Find where the given text appears and provide that cell's center as (X, Y) coordinate. 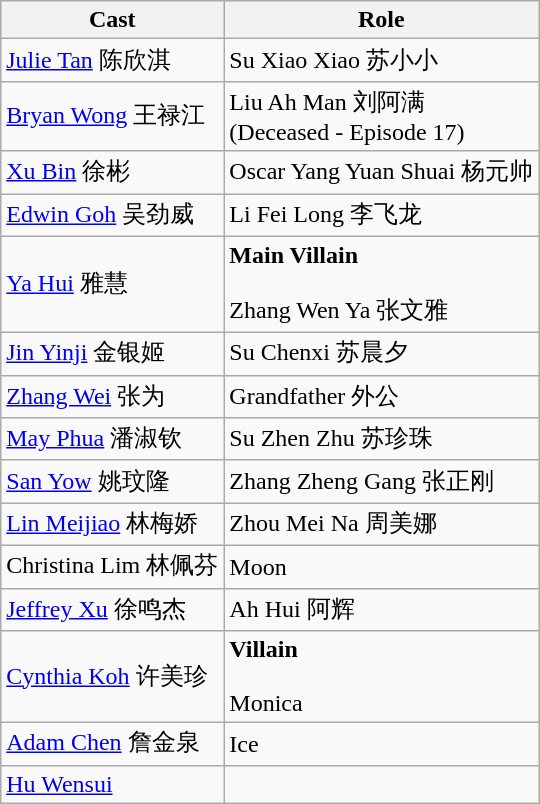
San Yow 姚玟隆 (112, 482)
Bryan Wong 王禄江 (112, 116)
Su Chenxi 苏晨夕 (382, 354)
Adam Chen 詹金泉 (112, 744)
Cynthia Koh 许美珍 (112, 677)
Edwin Goh 吴劲威 (112, 216)
Julie Tan 陈欣淇 (112, 60)
Main Villain Zhang Wen Ya 张文雅 (382, 284)
Grandfather 外公 (382, 396)
Ah Hui 阿辉 (382, 610)
Zhang Wei 张为 (112, 396)
Zhou Mei Na 周美娜 (382, 524)
Moon (382, 566)
Cast (112, 20)
Su Xiao Xiao 苏小小 (382, 60)
Li Fei Long 李飞龙 (382, 216)
Su Zhen Zhu 苏珍珠 (382, 440)
Role (382, 20)
Liu Ah Man 刘阿满 (Deceased - Episode 17) (382, 116)
Xu Bin 徐彬 (112, 172)
Ya Hui 雅慧 (112, 284)
Ice (382, 744)
Oscar Yang Yuan Shuai 杨元帅 (382, 172)
Zhang Zheng Gang 张正刚 (382, 482)
Christina Lim 林佩芬 (112, 566)
Hu Wensui (112, 784)
Jin Yinji 金银姬 (112, 354)
Lin Meijiao 林梅娇 (112, 524)
Villain Monica (382, 677)
Jeffrey Xu 徐鸣杰 (112, 610)
May Phua 潘淑钦 (112, 440)
